From the cell containing the given text, extract its center point as [x, y] coordinate. 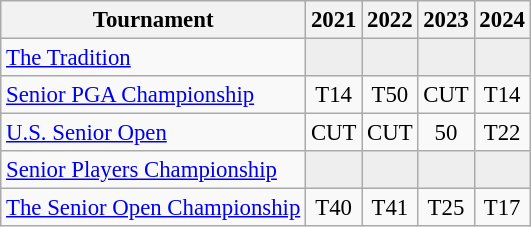
2024 [502, 20]
The Tradition [154, 58]
T17 [502, 208]
T40 [334, 208]
T25 [446, 208]
The Senior Open Championship [154, 208]
U.S. Senior Open [154, 133]
Tournament [154, 20]
2021 [334, 20]
2022 [390, 20]
2023 [446, 20]
50 [446, 133]
Senior Players Championship [154, 170]
Senior PGA Championship [154, 95]
T41 [390, 208]
T22 [502, 133]
T50 [390, 95]
